Provide the (x, y) coordinate of the cell's center where the given text is located.  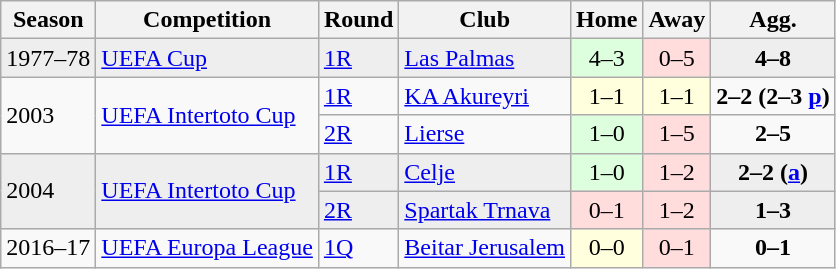
Lierse (485, 134)
4–3 (606, 58)
2004 (48, 191)
UEFA Cup (208, 58)
2003 (48, 115)
Celje (485, 172)
Beitar Jerusalem (485, 248)
2–5 (773, 134)
2–2 (a) (773, 172)
Club (485, 20)
Las Palmas (485, 58)
KA Akureyri (485, 96)
1977–78 (48, 58)
0–5 (677, 58)
1Q (358, 248)
Away (677, 20)
1–5 (677, 134)
Agg. (773, 20)
Season (48, 20)
0–0 (606, 248)
Round (358, 20)
Competition (208, 20)
UEFA Europa League (208, 248)
Home (606, 20)
1–3 (773, 210)
Spartak Trnava (485, 210)
4–8 (773, 58)
2016–17 (48, 248)
2–2 (2–3 p) (773, 96)
